Detect which cell encompasses the target text, then output its (X, Y) center coordinate. 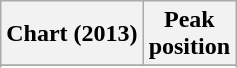
Chart (2013) (72, 34)
Peakposition (189, 34)
